For the text-containing cell, return its midpoint in (X, Y) coordinate format. 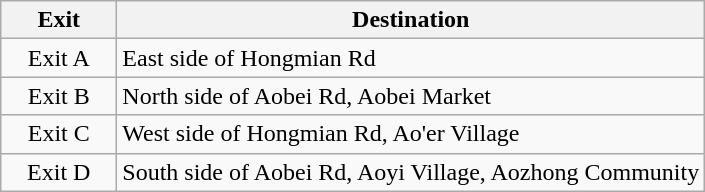
East side of Hongmian Rd (411, 58)
Exit C (59, 134)
Exit B (59, 96)
Exit (59, 20)
Destination (411, 20)
South side of Aobei Rd, Aoyi Village, Aozhong Community (411, 172)
Exit A (59, 58)
West side of Hongmian Rd, Ao'er Village (411, 134)
North side of Aobei Rd, Aobei Market (411, 96)
Exit D (59, 172)
